Search for the cell housing the specified text and yield its [X, Y] center coordinate. 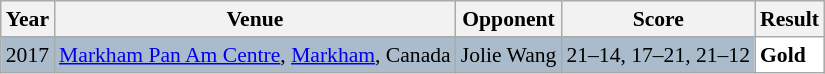
Gold [790, 55]
Jolie Wang [509, 55]
Score [658, 19]
Markham Pan Am Centre, Markham, Canada [255, 55]
Year [28, 19]
21–14, 17–21, 21–12 [658, 55]
Opponent [509, 19]
Result [790, 19]
2017 [28, 55]
Venue [255, 19]
